Provide the [x, y] coordinate of the cell's center where the given text is located.  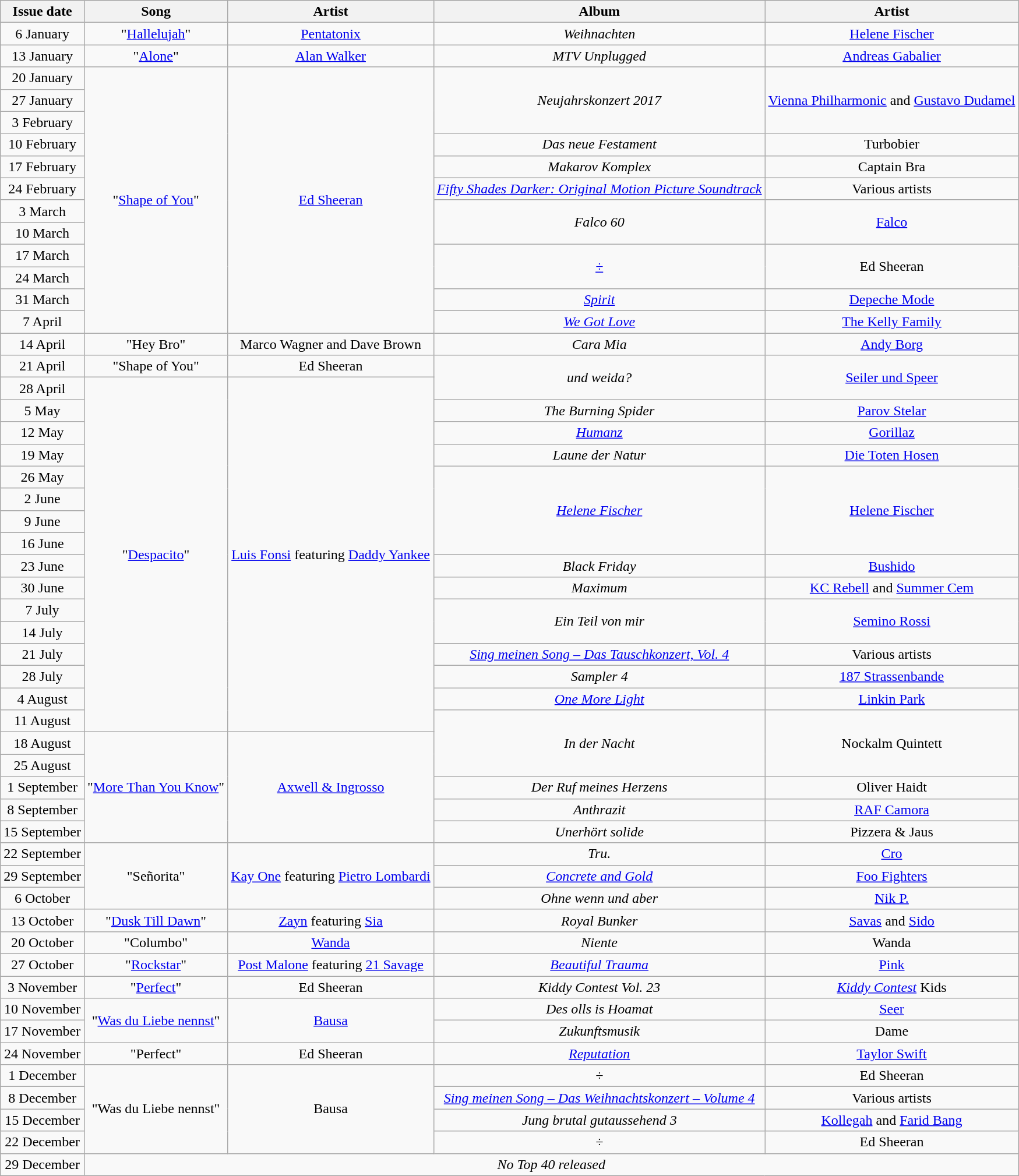
8 September [43, 810]
Ohne wenn und aber [599, 898]
6 January [43, 34]
13 October [43, 920]
5 May [43, 411]
Zayn featuring Sia [331, 920]
Bushido [891, 566]
RAF Camora [891, 810]
Foo Fighters [891, 876]
und weida? [599, 377]
6 October [43, 898]
Neujahrskonzert 2017 [599, 100]
1 September [43, 787]
Falco [891, 222]
Der Ruf meines Herzens [599, 787]
Linkin Park [891, 699]
13 January [43, 56]
Savas and Sido [891, 920]
Cara Mia [599, 344]
29 September [43, 876]
20 October [43, 942]
Beautiful Trauma [599, 965]
The Burning Spider [599, 411]
Jung brutal gutaussehend 3 [599, 1120]
KC Rebell and Summer Cem [891, 588]
Semino Rossi [891, 621]
Dame [891, 1032]
1 December [43, 1076]
Black Friday [599, 566]
Vienna Philharmonic and Gustavo Dudamel [891, 100]
"Despacito" [156, 555]
"Hey Bro" [156, 344]
15 December [43, 1120]
Die Toten Hosen [891, 455]
Das neue Festament [599, 144]
Niente [599, 942]
Spirit [599, 300]
"Columbo" [156, 942]
3 November [43, 987]
Gorillaz [891, 433]
4 August [43, 699]
14 April [43, 344]
Maximum [599, 588]
187 Strassenbande [891, 677]
31 March [43, 300]
"Señorita" [156, 876]
Kay One featuring Pietro Lombardi [331, 876]
"Hallelujah" [156, 34]
2 June [43, 499]
17 March [43, 255]
Andreas Gabalier [891, 56]
15 September [43, 832]
19 May [43, 455]
Fifty Shades Darker: Original Motion Picture Soundtrack [599, 189]
Depeche Mode [891, 300]
Turbobier [891, 144]
20 January [43, 78]
8 December [43, 1098]
"Rockstar" [156, 965]
Captain Bra [891, 167]
29 December [43, 1164]
Seiler und Speer [891, 377]
Issue date [43, 12]
Luis Fonsi featuring Daddy Yankee [331, 555]
Kollegah and Farid Bang [891, 1120]
21 July [43, 655]
Laune der Natur [599, 455]
Tru. [599, 854]
No Top 40 released [551, 1164]
10 March [43, 233]
Pizzera & Jaus [891, 832]
3 February [43, 122]
Album [599, 12]
24 November [43, 1054]
Reputation [599, 1054]
7 July [43, 610]
14 July [43, 632]
Nik P. [891, 898]
Seer [891, 1009]
Zukunftsmusik [599, 1032]
Pink [891, 965]
22 December [43, 1142]
9 June [43, 521]
26 May [43, 477]
Des olls is Hoamat [599, 1009]
Sing meinen Song – Das Weihnachtskonzert – Volume 4 [599, 1098]
We Got Love [599, 322]
Sing meinen Song – Das Tauschkonzert, Vol. 4 [599, 655]
Sampler 4 [599, 677]
Kiddy Contest Kids [891, 987]
24 March [43, 278]
12 May [43, 433]
10 November [43, 1009]
Unerhört solide [599, 832]
3 March [43, 211]
Post Malone featuring 21 Savage [331, 965]
Makarov Komplex [599, 167]
Taylor Swift [891, 1054]
28 July [43, 677]
Nockalm Quintett [891, 743]
Weihnachten [599, 34]
22 September [43, 854]
Parov Stelar [891, 411]
Humanz [599, 433]
17 November [43, 1032]
In der Nacht [599, 743]
Alan Walker [331, 56]
Marco Wagner and Dave Brown [331, 344]
27 January [43, 100]
24 February [43, 189]
11 August [43, 721]
The Kelly Family [891, 322]
28 April [43, 389]
"Dusk Till Dawn" [156, 920]
18 August [43, 743]
25 August [43, 765]
Falco 60 [599, 222]
Royal Bunker [599, 920]
Oliver Haidt [891, 787]
10 February [43, 144]
Kiddy Contest Vol. 23 [599, 987]
27 October [43, 965]
30 June [43, 588]
One More Light [599, 699]
Song [156, 12]
7 April [43, 322]
Axwell & Ingrosso [331, 787]
Anthrazit [599, 810]
17 February [43, 167]
Ein Teil von mir [599, 621]
"Alone" [156, 56]
23 June [43, 566]
Andy Borg [891, 344]
Concrete and Gold [599, 876]
Cro [891, 854]
21 April [43, 366]
MTV Unplugged [599, 56]
Pentatonix [331, 34]
"More Than You Know" [156, 787]
16 June [43, 543]
